Output the (x, y) coordinate of the center of the cell containing the given text.  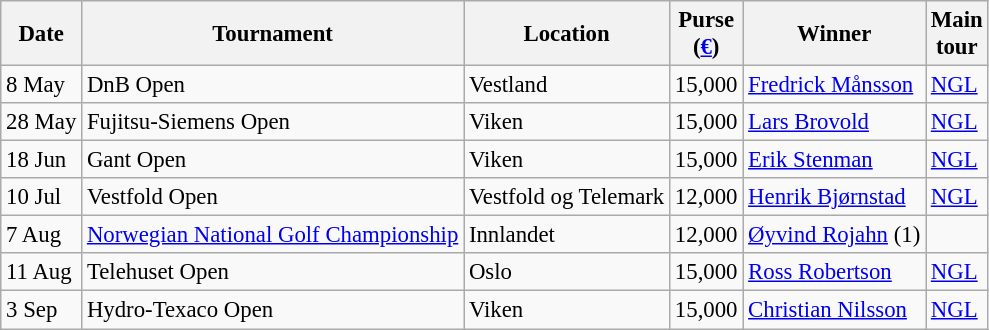
Vestland (567, 85)
Oslo (567, 273)
Vestfold og Telemark (567, 197)
Øyvind Rojahn (1) (834, 235)
Henrik Bjørnstad (834, 197)
DnB Open (273, 85)
8 May (42, 85)
Location (567, 34)
28 May (42, 122)
Norwegian National Golf Championship (273, 235)
Purse(€) (706, 34)
10 Jul (42, 197)
Fredrick Månsson (834, 85)
Fujitsu-Siemens Open (273, 122)
Gant Open (273, 160)
Christian Nilsson (834, 310)
Innlandet (567, 235)
Lars Brovold (834, 122)
11 Aug (42, 273)
Telehuset Open (273, 273)
Vestfold Open (273, 197)
Winner (834, 34)
Hydro-Texaco Open (273, 310)
Ross Robertson (834, 273)
Maintour (958, 34)
Date (42, 34)
3 Sep (42, 310)
18 Jun (42, 160)
Erik Stenman (834, 160)
7 Aug (42, 235)
Tournament (273, 34)
